Determine the [x, y] coordinate at the center of the cell enclosing the given text.  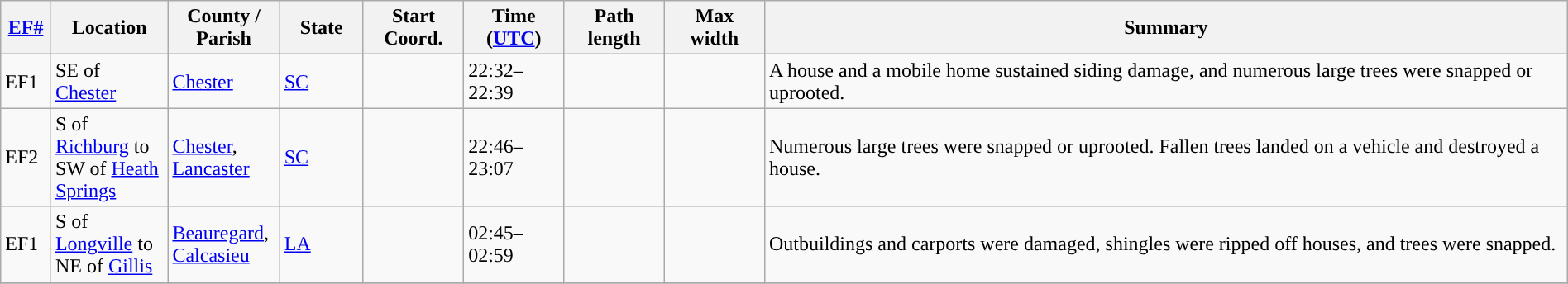
Chester [223, 81]
Max width [715, 28]
EF2 [26, 157]
22:46–23:07 [514, 157]
Summary [1166, 28]
LA [321, 244]
Numerous large trees were snapped or uprooted. Fallen trees landed on a vehicle and destroyed a house. [1166, 157]
County / Parish [223, 28]
Time (UTC) [514, 28]
Chester, Lancaster [223, 157]
02:45–02:59 [514, 244]
22:32–22:39 [514, 81]
S of Longville to NE of Gillis [109, 244]
Location [109, 28]
Outbuildings and carports were damaged, shingles were ripped off houses, and trees were snapped. [1166, 244]
Start Coord. [414, 28]
A house and a mobile home sustained siding damage, and numerous large trees were snapped or uprooted. [1166, 81]
Path length [614, 28]
EF# [26, 28]
Beauregard, Calcasieu [223, 244]
S of Richburg to SW of Heath Springs [109, 157]
State [321, 28]
SE of Chester [109, 81]
